Search for the cell housing the specified text and yield its [x, y] center coordinate. 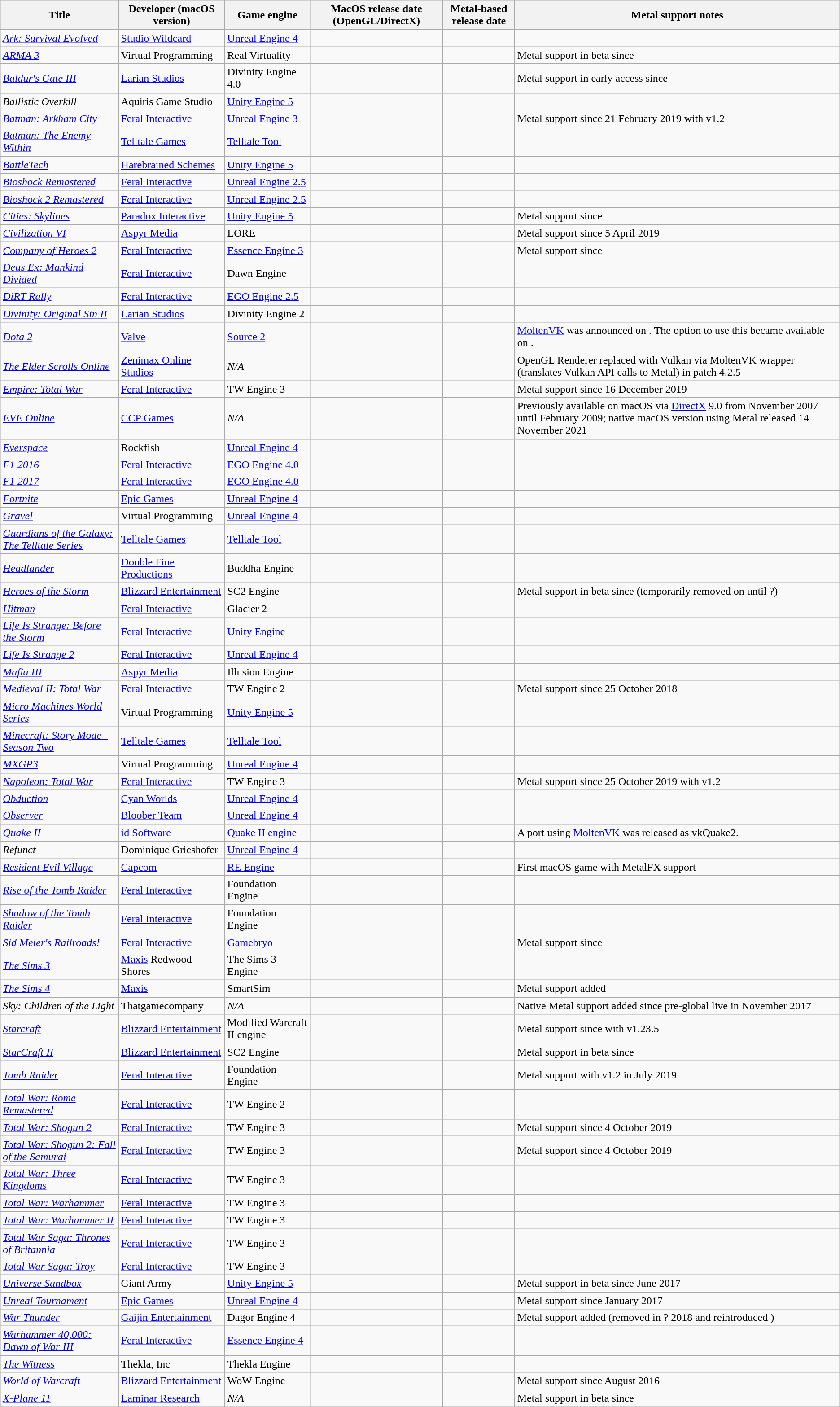
Double Fine Productions [171, 568]
Buddha Engine [267, 568]
Everspace [59, 447]
WoW Engine [267, 1381]
Title [59, 15]
Laminar Research [171, 1398]
Ballistic Overkill [59, 101]
Source 2 [267, 337]
Batman: The Enemy Within [59, 142]
Life Is Strange: Before the Storm [59, 632]
Total War: Rome Remastered [59, 1104]
Unreal Tournament [59, 1300]
Micro Machines World Series [59, 712]
BattleTech [59, 165]
Aquiris Game Studio [171, 101]
Sid Meier's Railroads! [59, 942]
Heroes of the Storm [59, 591]
Divinity: Original Sin II [59, 314]
Medieval II: Total War [59, 689]
MXGP3 [59, 764]
Metal support added [677, 989]
Thekla Engine [267, 1364]
Harebrained Schemes [171, 165]
World of Warcraft [59, 1381]
F1 2016 [59, 465]
id Software [171, 833]
Cities: Skylines [59, 216]
Giant Army [171, 1283]
The Sims 3 Engine [267, 966]
Rise of the Tomb Raider [59, 890]
Metal support since 16 December 2019 [677, 389]
Resident Evil Village [59, 867]
Metal-based release date [479, 15]
EVE Online [59, 418]
Batman: Arkham City [59, 118]
Previously available on macOS via DirectX 9.0 from November 2007 until February 2009; native macOS version using Metal released 14 November 2021 [677, 418]
Universe Sandbox [59, 1283]
Dota 2 [59, 337]
Refunct [59, 850]
Metal support since 5 April 2019 [677, 233]
X-Plane 11 [59, 1398]
CCP Games [171, 418]
Napoleon: Total War [59, 781]
Shadow of the Tomb Raider [59, 919]
Company of Heroes 2 [59, 250]
Tomb Raider [59, 1075]
The Witness [59, 1364]
Mafia III [59, 672]
Metal support added (removed in ? 2018 and reintroduced ) [677, 1318]
Gaijin Entertainment [171, 1318]
Divinity Engine 4.0 [267, 78]
Metal support in beta since June 2017 [677, 1283]
StarCraft II [59, 1052]
The Elder Scrolls Online [59, 366]
Unreal Engine 3 [267, 118]
Total War: Warhammer [59, 1203]
Illusion Engine [267, 672]
Quake II [59, 833]
Capcom [171, 867]
Obduction [59, 798]
Metal support since January 2017 [677, 1300]
DiRT Rally [59, 297]
Bioshock 2 Remastered [59, 199]
Unity Engine [267, 632]
Dagor Engine 4 [267, 1318]
The Sims 4 [59, 989]
Empire: Total War [59, 389]
Native Metal support added since pre-global live in November 2017 [677, 1006]
Metal support in early access since [677, 78]
The Sims 3 [59, 966]
Baldur's Gate III [59, 78]
Total War Saga: Thrones of Britannia [59, 1243]
Metal support since 25 October 2018 [677, 689]
Observer [59, 815]
Metal support since with v1.23.5 [677, 1029]
Maxis [171, 989]
Real Virtuality [267, 55]
Sky: Children of the Light [59, 1006]
Studio Wildcard [171, 38]
Divinity Engine 2 [267, 314]
Essence Engine 3 [267, 250]
ARMA 3 [59, 55]
Dominique Grieshofer [171, 850]
F1 2017 [59, 482]
Metal support since August 2016 [677, 1381]
Game engine [267, 15]
Civilization VI [59, 233]
Headlander [59, 568]
Thatgamecompany [171, 1006]
MoltenVK was announced on . The option to use this became available on . [677, 337]
Modified Warcraft II engine [267, 1029]
Metal support with v1.2 in July 2019 [677, 1075]
Zenimax Online Studios [171, 366]
Paradox Interactive [171, 216]
Valve [171, 337]
Gravel [59, 516]
War Thunder [59, 1318]
Metal support since 25 October 2019 with v1.2 [677, 781]
Warhammer 40,000: Dawn of War III [59, 1341]
Ark: Survival Evolved [59, 38]
Total War: Three Kingdoms [59, 1179]
Maxis Redwood Shores [171, 966]
EGO Engine 2.5 [267, 297]
Bioshock Remastered [59, 182]
SmartSim [267, 989]
Minecraft: Story Mode - Season Two [59, 741]
Hitman [59, 608]
First macOS game with MetalFX support [677, 867]
Glacier 2 [267, 608]
Deus Ex: Mankind Divided [59, 274]
Bloober Team [171, 815]
LORE [267, 233]
Total War: Shogun 2 [59, 1127]
Gamebryo [267, 942]
Essence Engine 4 [267, 1341]
Quake II engine [267, 833]
Total War Saga: Troy [59, 1266]
Dawn Engine [267, 274]
Cyan Worlds [171, 798]
Fortnite [59, 499]
Life Is Strange 2 [59, 655]
Starcraft [59, 1029]
OpenGL Renderer replaced with Vulkan via MoltenVK wrapper (translates Vulkan API calls to Metal) in patch 4.2.5 [677, 366]
Metal support in beta since (temporarily removed on until ?) [677, 591]
RE Engine [267, 867]
Metal support since 21 February 2019 with v1.2 [677, 118]
Total War: Warhammer II [59, 1220]
Guardians of the Galaxy: The Telltale Series [59, 539]
Metal support notes [677, 15]
Thekla, Inc [171, 1364]
Developer (macOS version) [171, 15]
A port using MoltenVK was released as vkQuake2. [677, 833]
MacOS release date (OpenGL/DirectX) [376, 15]
Total War: Shogun 2: Fall of the Samurai [59, 1151]
Rockfish [171, 447]
